Extract the (X, Y) coordinate from the center of the cell holding the provided text.  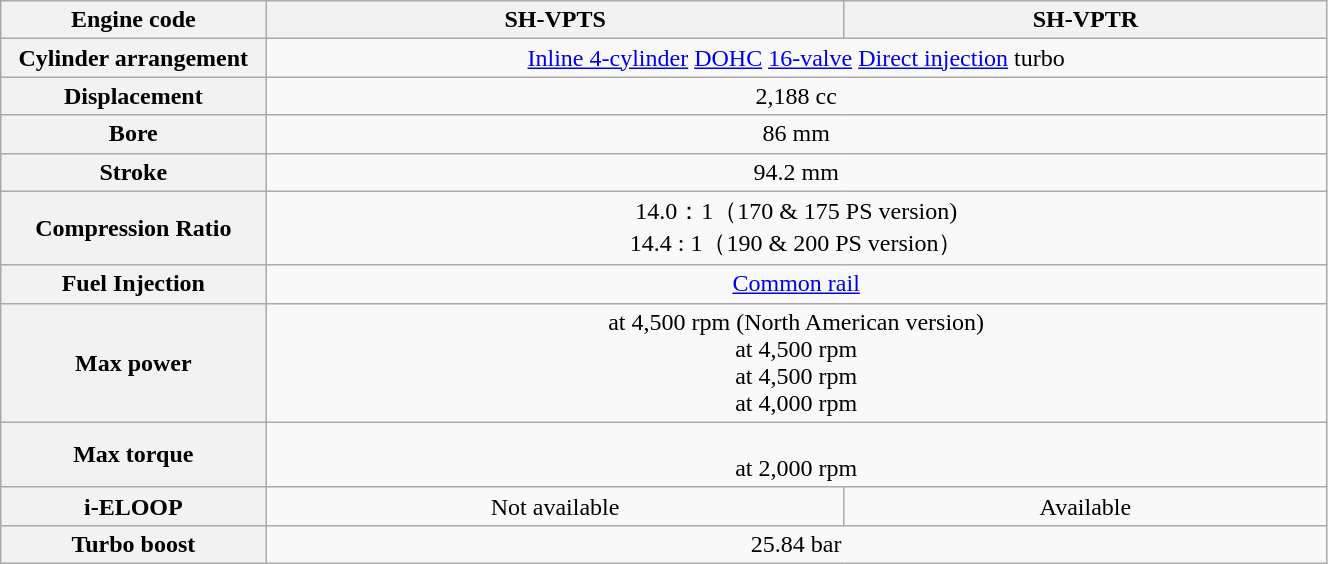
Not available (555, 506)
SH-VPTR (1085, 20)
Stroke (134, 172)
2,188 cc (796, 96)
Available (1085, 506)
Turbo boost (134, 544)
Max torque (134, 454)
SH-VPTS (555, 20)
Fuel Injection (134, 284)
14.0：1（170 & 175 PS version)14.4 : 1（190 & 200 PS version） (796, 228)
at 2,000 rpm (796, 454)
Engine code (134, 20)
Common rail (796, 284)
Inline 4-cylinder DOHC 16-valve Direct injection turbo (796, 58)
Max power (134, 362)
86 mm (796, 134)
Compression Ratio (134, 228)
Bore (134, 134)
25.84 bar (796, 544)
at 4,500 rpm (North American version) at 4,500 rpm at 4,500 rpm at 4,000 rpm (796, 362)
Cylinder arrangement (134, 58)
94.2 mm (796, 172)
i-ELOOP (134, 506)
Displacement (134, 96)
